Determine the [x, y] coordinate at the center of the cell enclosing the given text.  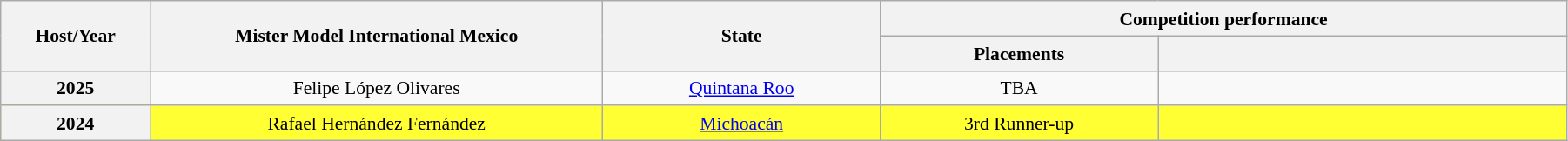
Competition performance [1223, 18]
Rafael Hernández Fernández [377, 124]
Placements [1020, 53]
Host/Year [76, 36]
Michoacán [741, 124]
3rd Runner-up [1020, 124]
Quintana Roo [741, 88]
2024 [76, 124]
Mister Model International Mexico [377, 36]
State [741, 36]
2025 [76, 88]
TBA [1020, 88]
Felipe López Olivares [377, 88]
